Provide the (x, y) coordinate of the cell's center where the given text is located.  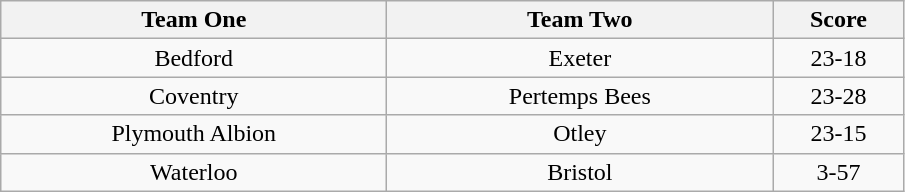
Waterloo (194, 172)
Plymouth Albion (194, 134)
Exeter (580, 58)
Bedford (194, 58)
23-18 (838, 58)
Otley (580, 134)
Score (838, 20)
3-57 (838, 172)
Coventry (194, 96)
Bristol (580, 172)
Team Two (580, 20)
23-28 (838, 96)
23-15 (838, 134)
Pertemps Bees (580, 96)
Team One (194, 20)
